Search for the cell housing the specified text and yield its (x, y) center coordinate. 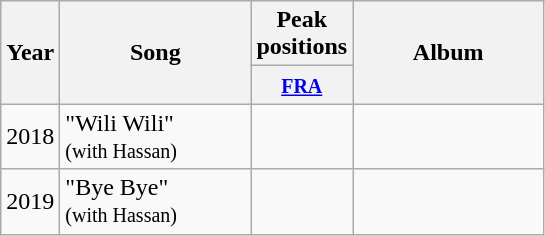
"Bye Bye"(with Hassan) (156, 202)
2019 (30, 202)
FRA (302, 85)
Peak positions (302, 34)
2018 (30, 136)
Album (448, 52)
"Wili Wili"(with Hassan) (156, 136)
Song (156, 52)
Year (30, 52)
